Identify which cell holds the provided text, then report its (x, y) central coordinate. 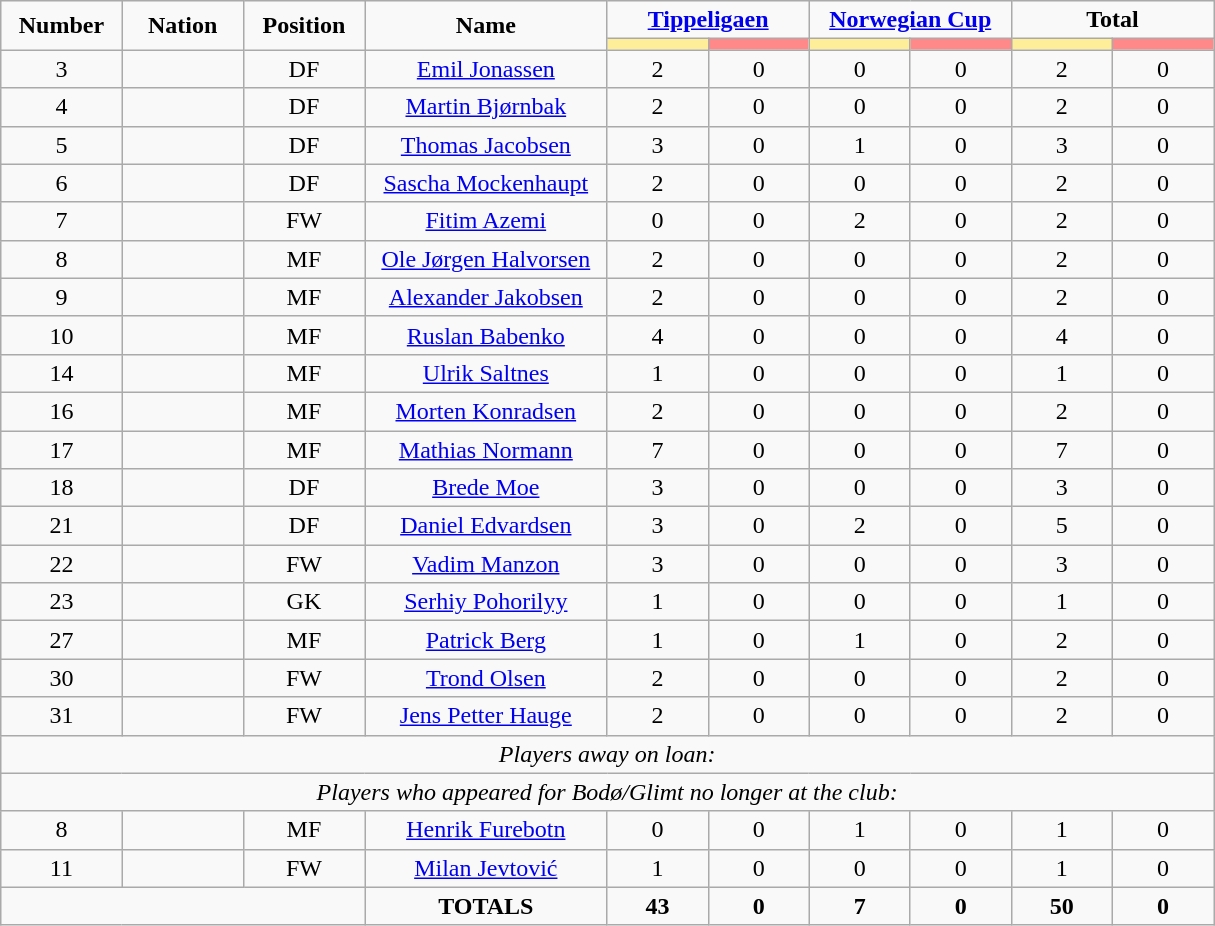
Ole Jørgen Halvorsen (486, 259)
Players who appeared for Bodø/Glimt no longer at the club: (608, 792)
Henrik Furebotn (486, 830)
31 (62, 716)
Mathias Normann (486, 449)
Position (304, 26)
GK (304, 602)
11 (62, 868)
Daniel Edvardsen (486, 526)
18 (62, 488)
10 (62, 335)
Martin Bjørnbak (486, 107)
Milan Jevtović (486, 868)
Players away on loan: (608, 754)
14 (62, 373)
Name (486, 26)
17 (62, 449)
TOTALS (486, 906)
Ruslan Babenko (486, 335)
Brede Moe (486, 488)
21 (62, 526)
Trond Olsen (486, 678)
Fitim Azemi (486, 221)
Ulrik Saltnes (486, 373)
43 (658, 906)
Sascha Mockenhaupt (486, 183)
Morten Konradsen (486, 411)
Thomas Jacobsen (486, 145)
50 (1062, 906)
6 (62, 183)
Serhiy Pohorilyy (486, 602)
Nation (182, 26)
22 (62, 564)
Alexander Jakobsen (486, 297)
Patrick Berg (486, 640)
9 (62, 297)
Tippeligaen (708, 20)
Number (62, 26)
27 (62, 640)
Vadim Manzon (486, 564)
30 (62, 678)
Emil Jonassen (486, 69)
16 (62, 411)
Total (1112, 20)
Norwegian Cup (910, 20)
Jens Petter Hauge (486, 716)
23 (62, 602)
